Provide the [x, y] coordinate of the cell's center where the given text is located.  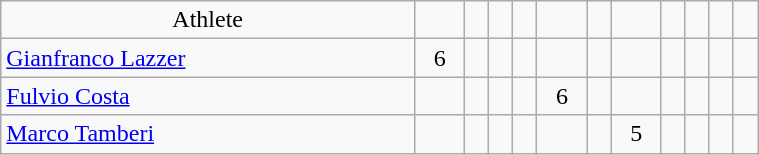
5 [636, 134]
Gianfranco Lazzer [208, 58]
Athlete [208, 20]
Fulvio Costa [208, 96]
Marco Tamberi [208, 134]
